For the text-containing cell, return its midpoint in (x, y) coordinate format. 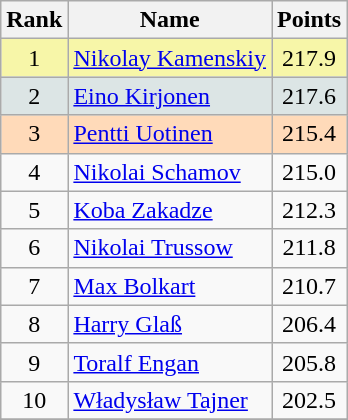
Harry Glaß (170, 324)
205.8 (310, 362)
8 (34, 324)
Name (170, 20)
215.4 (310, 134)
Rank (34, 20)
217.9 (310, 58)
211.8 (310, 248)
Nikolai Schamov (170, 172)
4 (34, 172)
Władysław Tajner (170, 400)
Koba Zakadze (170, 210)
2 (34, 96)
Toralf Engan (170, 362)
210.7 (310, 286)
217.6 (310, 96)
Points (310, 20)
7 (34, 286)
202.5 (310, 400)
Nikolay Kamenskiy (170, 58)
215.0 (310, 172)
9 (34, 362)
Max Bolkart (170, 286)
212.3 (310, 210)
Eino Kirjonen (170, 96)
6 (34, 248)
206.4 (310, 324)
Nikolai Trussow (170, 248)
5 (34, 210)
1 (34, 58)
Pentti Uotinen (170, 134)
3 (34, 134)
10 (34, 400)
